Identify which cell holds the provided text, then report its (x, y) central coordinate. 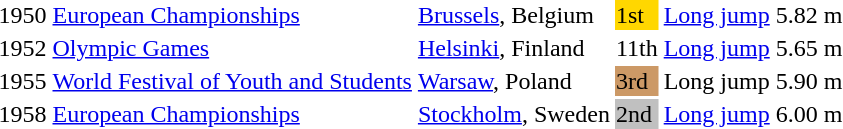
World Festival of Youth and Students (232, 81)
Warsaw, Poland (514, 81)
Helsinki, Finland (514, 48)
Brussels, Belgium (514, 15)
11th (636, 48)
1st (636, 15)
Olympic Games (232, 48)
3rd (636, 81)
2nd (636, 114)
Stockholm, Sweden (514, 114)
